Output the [X, Y] coordinate of the center of the cell containing the given text.  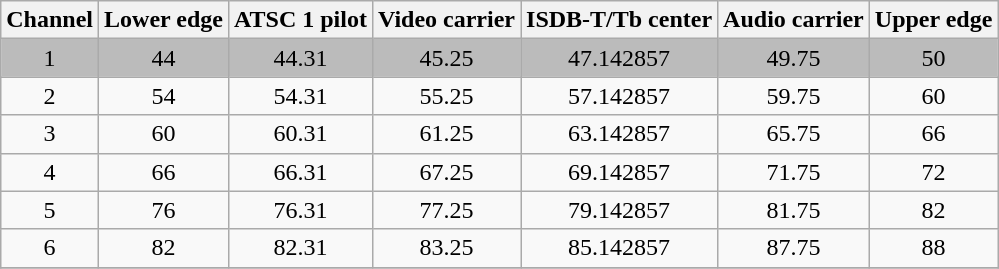
65.75 [794, 134]
2 [50, 96]
54 [164, 96]
5 [50, 210]
60.31 [300, 134]
55.25 [446, 96]
79.142857 [620, 210]
54.31 [300, 96]
59.75 [794, 96]
87.75 [794, 248]
44.31 [300, 58]
81.75 [794, 210]
71.75 [794, 172]
3 [50, 134]
45.25 [446, 58]
76.31 [300, 210]
76 [164, 210]
44 [164, 58]
Channel [50, 20]
61.25 [446, 134]
Lower edge [164, 20]
88 [934, 248]
49.75 [794, 58]
Upper edge [934, 20]
Audio carrier [794, 20]
67.25 [446, 172]
Video carrier [446, 20]
4 [50, 172]
63.142857 [620, 134]
66.31 [300, 172]
72 [934, 172]
ATSC 1 pilot [300, 20]
57.142857 [620, 96]
50 [934, 58]
85.142857 [620, 248]
47.142857 [620, 58]
69.142857 [620, 172]
82.31 [300, 248]
1 [50, 58]
ISDB-T/Tb center [620, 20]
6 [50, 248]
83.25 [446, 248]
77.25 [446, 210]
